Output the (X, Y) coordinate of the center of the cell containing the given text.  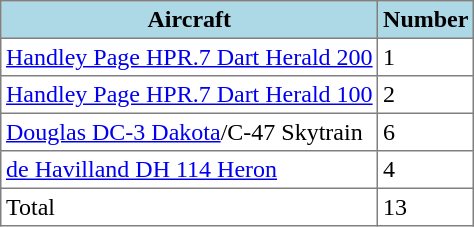
13 (426, 207)
4 (426, 170)
6 (426, 132)
Total (190, 207)
Douglas DC-3 Dakota/C-47 Skytrain (190, 132)
1 (426, 57)
de Havilland DH 114 Heron (190, 170)
Number (426, 20)
2 (426, 95)
Handley Page HPR.7 Dart Herald 200 (190, 57)
Aircraft (190, 20)
Handley Page HPR.7 Dart Herald 100 (190, 95)
